Detect which cell encompasses the target text, then output its [x, y] center coordinate. 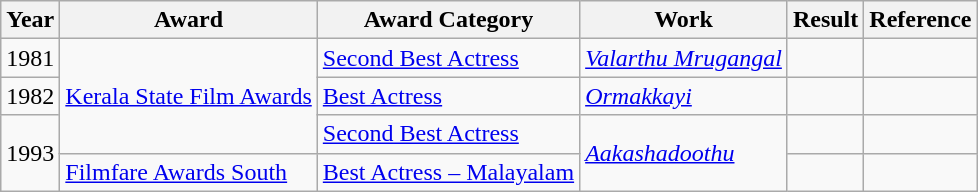
Kerala State Film Awards [188, 96]
Filmfare Awards South [188, 172]
Award [188, 20]
Valarthu Mrugangal [684, 58]
1981 [30, 58]
1982 [30, 96]
Aakashadoothu [684, 153]
Ormakkayi [684, 96]
Reference [920, 20]
1993 [30, 153]
Work [684, 20]
Best Actress [448, 96]
Year [30, 20]
Result [825, 20]
Best Actress – Malayalam [448, 172]
Award Category [448, 20]
